Return the (x, y) coordinate for the center point of the cell that contains the specified text.  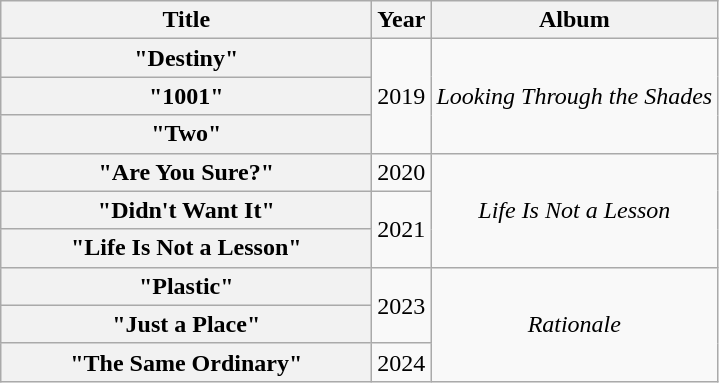
"Didn't Want It" (186, 210)
Title (186, 20)
"Life Is Not a Lesson" (186, 248)
Rationale (574, 324)
2020 (402, 172)
"Just a Place" (186, 324)
"Plastic" (186, 286)
"Are You Sure?" (186, 172)
Year (402, 20)
"Destiny" (186, 58)
"1001" (186, 96)
2021 (402, 229)
Looking Through the Shades (574, 96)
2023 (402, 305)
"The Same Ordinary" (186, 362)
"Two" (186, 134)
Life Is Not a Lesson (574, 210)
Album (574, 20)
2019 (402, 96)
2024 (402, 362)
